Detect which cell encompasses the target text, then output its (x, y) center coordinate. 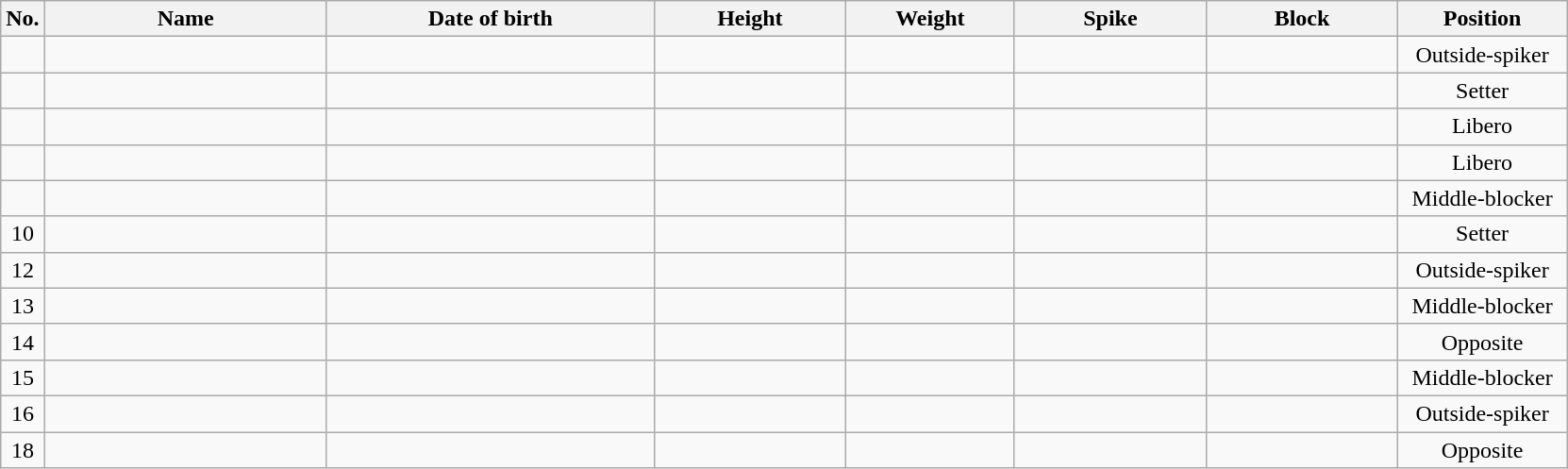
16 (23, 413)
Date of birth (491, 19)
Block (1302, 19)
18 (23, 450)
15 (23, 377)
12 (23, 270)
No. (23, 19)
Spike (1109, 19)
10 (23, 234)
Height (749, 19)
Weight (930, 19)
Name (185, 19)
13 (23, 306)
Position (1483, 19)
14 (23, 342)
